Determine the (x, y) coordinate at the center of the cell enclosing the given text.  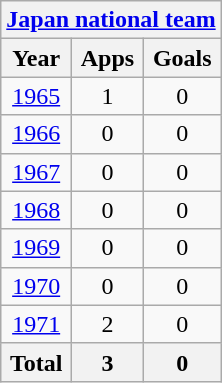
1 (108, 96)
Apps (108, 58)
1968 (36, 210)
Total (36, 362)
1969 (36, 248)
Goals (182, 58)
Year (36, 58)
1970 (36, 286)
3 (108, 362)
1967 (36, 172)
1966 (36, 134)
Japan national team (111, 20)
2 (108, 324)
1971 (36, 324)
1965 (36, 96)
